Locate the cell with the specified text and output its [x, y] center coordinate. 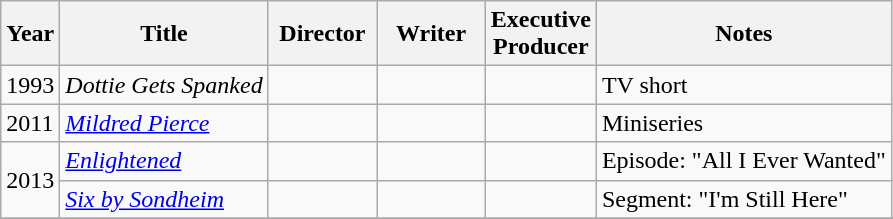
Director [322, 34]
Episode: "All I Ever Wanted" [744, 161]
Segment: "I'm Still Here" [744, 199]
Miniseries [744, 123]
2011 [30, 123]
2013 [30, 180]
Mildred Pierce [164, 123]
Writer [432, 34]
Six by Sondheim [164, 199]
Enlightened [164, 161]
ExecutiveProducer [540, 34]
1993 [30, 85]
Notes [744, 34]
Dottie Gets Spanked [164, 85]
Title [164, 34]
TV short [744, 85]
Year [30, 34]
